Provide the [X, Y] coordinate of the cell's center where the given text is located.  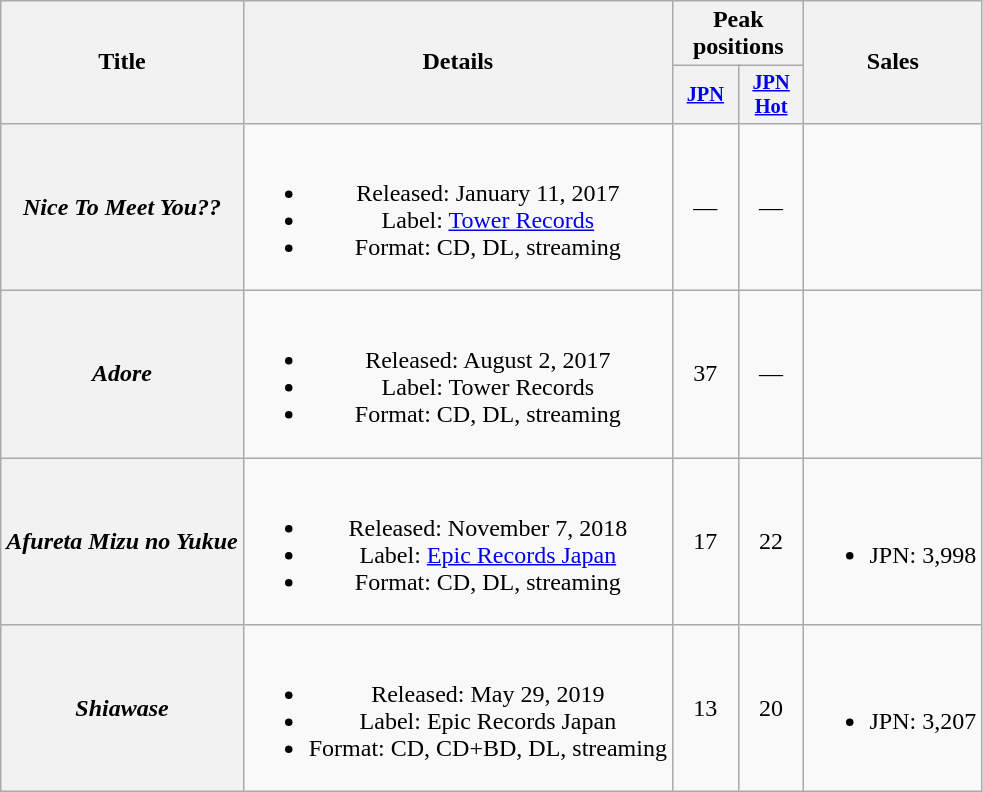
JPN: 3,207 [893, 708]
Details [458, 62]
Released: January 11, 2017Label: Tower RecordsFormat: CD, DL, streaming [458, 206]
17 [705, 542]
37 [705, 374]
Afureta Mizu no Yukue [122, 542]
Released: November 7, 2018Label: Epic Records JapanFormat: CD, DL, streaming [458, 542]
20 [771, 708]
Adore [122, 374]
Nice To Meet You?? [122, 206]
Peak positions [738, 34]
Released: August 2, 2017Label: Tower RecordsFormat: CD, DL, streaming [458, 374]
JPNHot [771, 95]
Title [122, 62]
22 [771, 542]
Sales [893, 62]
JPN [705, 95]
Shiawase [122, 708]
Released: May 29, 2019Label: Epic Records JapanFormat: CD, CD+BD, DL, streaming [458, 708]
JPN: 3,998 [893, 542]
13 [705, 708]
